Provide the (X, Y) coordinate of the cell's center where the given text is located.  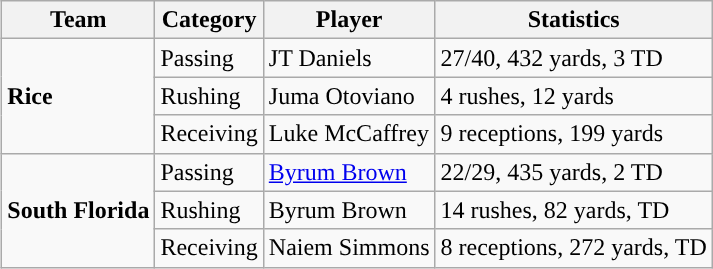
Statistics (574, 20)
Naiem Simmons (349, 248)
Rice (78, 96)
27/40, 432 yards, 3 TD (574, 58)
22/29, 435 yards, 2 TD (574, 172)
4 rushes, 12 yards (574, 96)
JT Daniels (349, 58)
8 receptions, 272 yards, TD (574, 248)
Team (78, 20)
Luke McCaffrey (349, 134)
9 receptions, 199 yards (574, 134)
14 rushes, 82 yards, TD (574, 210)
Category (209, 20)
Juma Otoviano (349, 96)
South Florida (78, 210)
Player (349, 20)
